Find where the given text appears and provide that cell's center as [X, Y] coordinate. 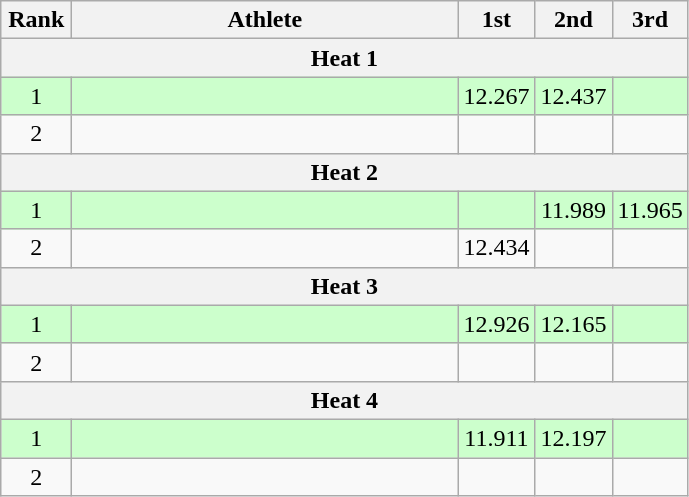
11.911 [496, 438]
Heat 2 [344, 172]
12.437 [574, 96]
Rank [36, 20]
3rd [650, 20]
12.197 [574, 438]
Heat 3 [344, 286]
12.434 [496, 248]
11.965 [650, 210]
12.267 [496, 96]
12.926 [496, 324]
12.165 [574, 324]
11.989 [574, 210]
1st [496, 20]
Heat 4 [344, 400]
Athlete [265, 20]
2nd [574, 20]
Heat 1 [344, 58]
